Provide the (X, Y) coordinate of the cell's center where the given text is located.  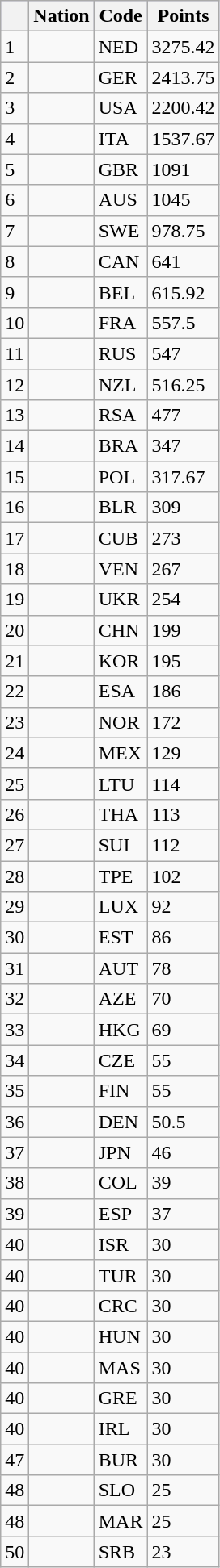
102 (183, 876)
BLR (121, 508)
16 (15, 508)
7 (15, 231)
6 (15, 200)
14 (15, 446)
70 (183, 999)
SUI (121, 845)
477 (183, 416)
21 (15, 661)
35 (15, 1091)
26 (15, 814)
28 (15, 876)
BRA (121, 446)
309 (183, 508)
129 (183, 753)
15 (15, 477)
USA (121, 108)
267 (183, 569)
86 (183, 938)
BEL (121, 292)
19 (15, 600)
11 (15, 353)
CHN (121, 630)
TUR (121, 1275)
1537.67 (183, 139)
Nation (61, 16)
347 (183, 446)
FIN (121, 1091)
NED (121, 47)
978.75 (183, 231)
SRB (121, 1552)
AUS (121, 200)
SWE (121, 231)
VEN (121, 569)
34 (15, 1060)
HUN (121, 1336)
69 (183, 1030)
78 (183, 968)
27 (15, 845)
SLO (121, 1491)
17 (15, 538)
112 (183, 845)
1045 (183, 200)
641 (183, 261)
RSA (121, 416)
195 (183, 661)
273 (183, 538)
18 (15, 569)
32 (15, 999)
ESP (121, 1214)
FRA (121, 323)
CAN (121, 261)
BUR (121, 1460)
ISR (121, 1244)
NOR (121, 722)
POL (121, 477)
516.25 (183, 385)
DEN (121, 1122)
MEX (121, 753)
5 (15, 169)
1091 (183, 169)
24 (15, 753)
317.67 (183, 477)
114 (183, 784)
254 (183, 600)
46 (183, 1152)
12 (15, 385)
GBR (121, 169)
UKR (121, 600)
38 (15, 1183)
MAR (121, 1521)
Code (121, 16)
COL (121, 1183)
3 (15, 108)
13 (15, 416)
CUB (121, 538)
2 (15, 77)
MAS (121, 1368)
199 (183, 630)
LTU (121, 784)
31 (15, 968)
547 (183, 353)
LUX (121, 907)
2413.75 (183, 77)
CZE (121, 1060)
EST (121, 938)
JPN (121, 1152)
GER (121, 77)
1 (15, 47)
GRE (121, 1399)
NZL (121, 385)
36 (15, 1122)
2200.42 (183, 108)
615.92 (183, 292)
113 (183, 814)
9 (15, 292)
557.5 (183, 323)
3275.42 (183, 47)
Points (183, 16)
47 (15, 1460)
4 (15, 139)
IRL (121, 1429)
50.5 (183, 1122)
ITA (121, 139)
RUS (121, 353)
TPE (121, 876)
ESA (121, 692)
92 (183, 907)
THA (121, 814)
10 (15, 323)
50 (15, 1552)
HKG (121, 1030)
CRC (121, 1306)
8 (15, 261)
186 (183, 692)
29 (15, 907)
20 (15, 630)
33 (15, 1030)
AZE (121, 999)
22 (15, 692)
KOR (121, 661)
AUT (121, 968)
172 (183, 722)
